For the text-containing cell, return its midpoint in [x, y] coordinate format. 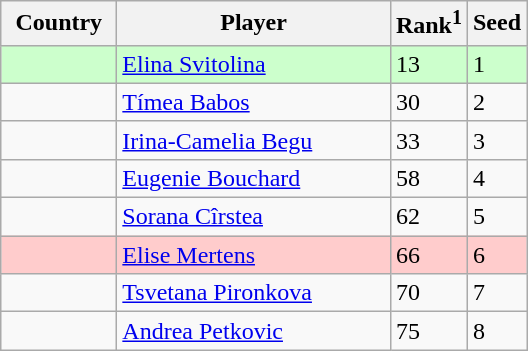
5 [496, 217]
7 [496, 293]
Andrea Petkovic [254, 331]
58 [428, 178]
13 [428, 64]
66 [428, 255]
30 [428, 102]
33 [428, 140]
Rank1 [428, 24]
62 [428, 217]
1 [496, 64]
Player [254, 24]
Seed [496, 24]
Tímea Babos [254, 102]
8 [496, 331]
75 [428, 331]
70 [428, 293]
2 [496, 102]
4 [496, 178]
3 [496, 140]
Country [59, 24]
Sorana Cîrstea [254, 217]
Irina-Camelia Begu [254, 140]
Elise Mertens [254, 255]
Tsvetana Pironkova [254, 293]
Elina Svitolina [254, 64]
Eugenie Bouchard [254, 178]
6 [496, 255]
